Return the (X, Y) coordinate for the center point of the cell that contains the specified text.  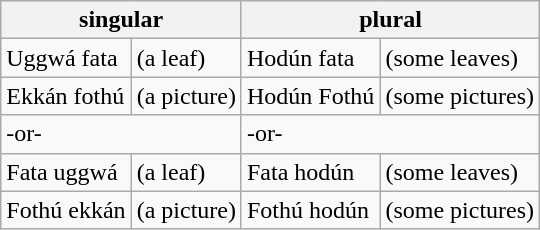
plural (390, 20)
Fata uggwá (66, 172)
Fothú ekkán (66, 210)
Hodún fata (310, 58)
Hodún Fothú (310, 96)
Fothú hodún (310, 210)
singular (122, 20)
Uggwá fata (66, 58)
Ekkán fothú (66, 96)
Fata hodún (310, 172)
